Pinpoint the cell where the given text exists, returning its (x, y) midpoint coordinate. 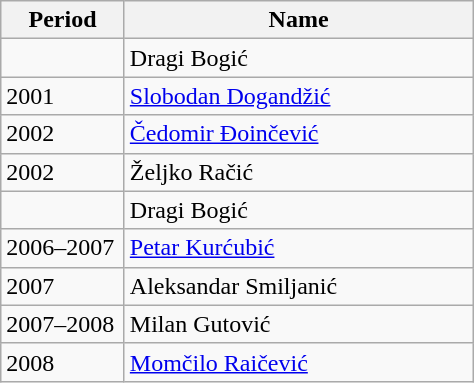
Petar Kurćubić (298, 248)
Željko Račić (298, 172)
Aleksandar Smiljanić (298, 286)
Čedomir Đoinčević (298, 134)
2007–2008 (63, 324)
2007 (63, 286)
Period (63, 20)
2006–2007 (63, 248)
2008 (63, 362)
Name (298, 20)
Slobodan Dogandžić (298, 96)
Milan Gutović (298, 324)
Momčilo Raičević (298, 362)
2001 (63, 96)
